From the cell containing the given text, extract its center point as [x, y] coordinate. 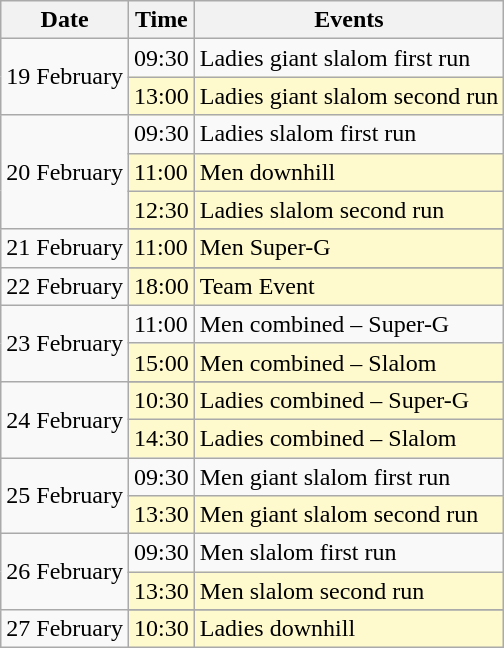
Events [349, 20]
19 February [65, 77]
18:00 [161, 286]
Team Event [349, 286]
Ladies combined – Super-G [349, 400]
Ladies giant slalom first run [349, 58]
Men slalom first run [349, 553]
24 February [65, 419]
Date [65, 20]
Ladies giant slalom second run [349, 96]
Ladies slalom second run [349, 210]
Men combined – Slalom [349, 362]
Ladies combined – Slalom [349, 438]
Men giant slalom first run [349, 477]
27 February [65, 629]
12:30 [161, 210]
15:00 [161, 362]
21 February [65, 248]
20 February [65, 172]
13:00 [161, 96]
Ladies downhill [349, 629]
23 February [65, 343]
Ladies slalom first run [349, 134]
Men combined – Super-G [349, 324]
Men giant slalom second run [349, 515]
Men Super-G [349, 248]
26 February [65, 572]
14:30 [161, 438]
Time [161, 20]
Men downhill [349, 172]
Men slalom second run [349, 591]
25 February [65, 496]
22 February [65, 286]
